Extract the (x, y) coordinate from the center of the cell holding the provided text.  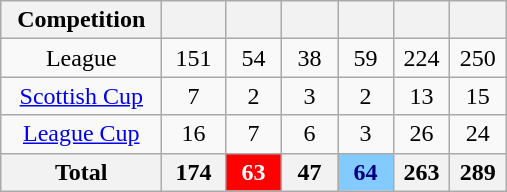
263 (422, 172)
24 (478, 134)
League (82, 58)
15 (478, 96)
174 (194, 172)
151 (194, 58)
289 (478, 172)
League Cup (82, 134)
64 (366, 172)
Competition (82, 20)
47 (309, 172)
16 (194, 134)
250 (478, 58)
59 (366, 58)
13 (422, 96)
224 (422, 58)
54 (253, 58)
Total (82, 172)
38 (309, 58)
6 (309, 134)
Scottish Cup (82, 96)
63 (253, 172)
26 (422, 134)
